Determine the [X, Y] coordinate at the center of the cell enclosing the given text.  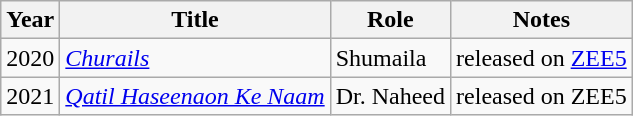
Dr. Naheed [390, 96]
2021 [30, 96]
Notes [542, 20]
Year [30, 20]
Role [390, 20]
Shumaila [390, 58]
2020 [30, 58]
Churails [195, 58]
Qatil Haseenaon Ke Naam [195, 96]
Title [195, 20]
